Extract the [X, Y] coordinate from the center of the cell holding the provided text.  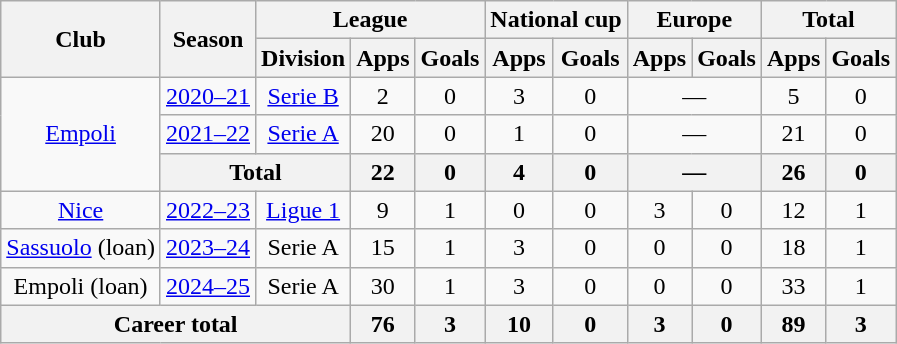
Ligue 1 [304, 210]
Career total [176, 324]
Club [81, 39]
4 [519, 172]
5 [793, 96]
2021–22 [208, 134]
National cup [556, 20]
Serie B [304, 96]
2023–24 [208, 248]
26 [793, 172]
Europe [694, 20]
22 [383, 172]
2 [383, 96]
12 [793, 210]
20 [383, 134]
21 [793, 134]
9 [383, 210]
2020–21 [208, 96]
Sassuolo (loan) [81, 248]
15 [383, 248]
18 [793, 248]
33 [793, 286]
Division [304, 58]
10 [519, 324]
Season [208, 39]
89 [793, 324]
League [370, 20]
2022–23 [208, 210]
Empoli (loan) [81, 286]
76 [383, 324]
Nice [81, 210]
30 [383, 286]
Empoli [81, 134]
2024–25 [208, 286]
